Capture the cell that displays the provided text and extract its [X, Y] central coordinate. 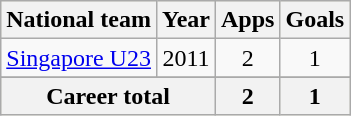
Goals [315, 20]
Singapore U23 [79, 58]
Year [186, 20]
Apps [248, 20]
National team [79, 20]
2011 [186, 58]
Career total [108, 96]
